Output the (X, Y) coordinate of the center of the cell containing the given text.  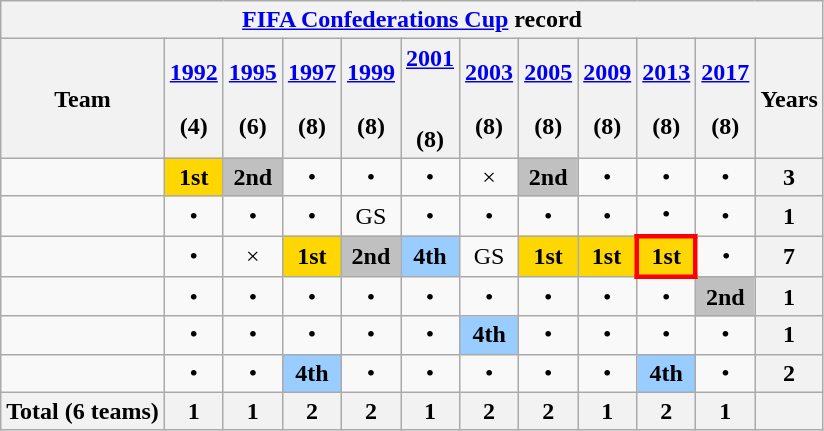
2005(8) (548, 98)
3 (789, 177)
1997(8) (312, 98)
2017(8) (726, 98)
2009(8) (608, 98)
Total (6 teams) (83, 411)
1992(4) (194, 98)
1995(6) (252, 98)
1999(8) (370, 98)
7 (789, 256)
Team (83, 98)
2001(8) (430, 98)
FIFA Confederations Cup record (412, 20)
Years (789, 98)
2003(8) (490, 98)
2013(8) (666, 98)
